Find where the given text appears and provide that cell's center as [x, y] coordinate. 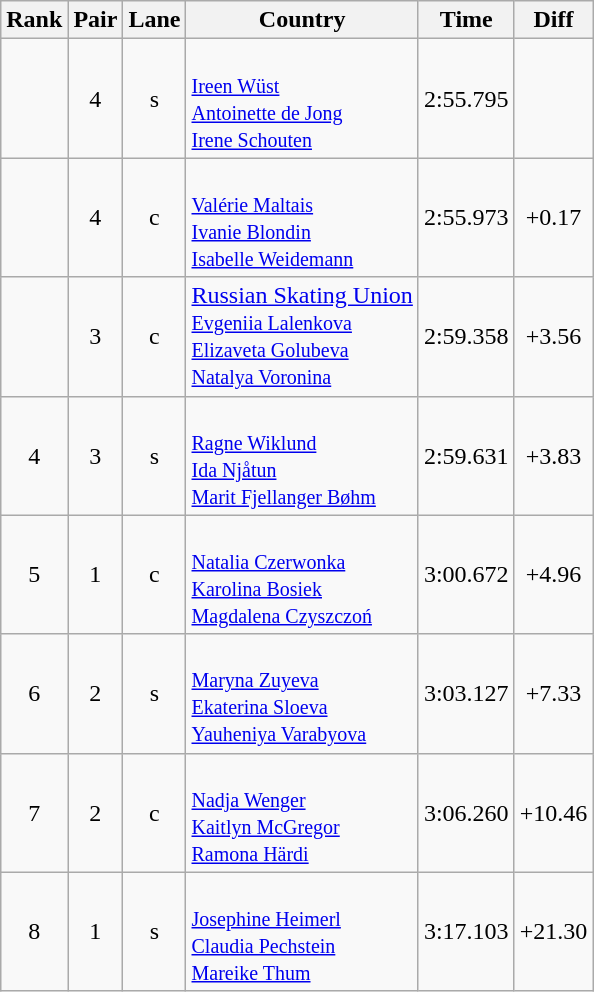
+10.46 [554, 812]
+21.30 [554, 932]
Maryna ZuyevaEkaterina SloevaYauheniya Varabyova [302, 694]
2:59.358 [466, 336]
+0.17 [554, 218]
3:17.103 [466, 932]
3:03.127 [466, 694]
+7.33 [554, 694]
Pair [96, 20]
6 [34, 694]
Russian Skating UnionEvgeniia LalenkovaElizaveta GolubevaNatalya Voronina [302, 336]
Nadja WengerKaitlyn McGregorRamona Härdi [302, 812]
2:55.973 [466, 218]
Lane [154, 20]
7 [34, 812]
Valérie MaltaisIvanie BlondinIsabelle Weidemann [302, 218]
+4.96 [554, 574]
3:00.672 [466, 574]
2:55.795 [466, 98]
5 [34, 574]
Diff [554, 20]
Ireen WüstAntoinette de JongIrene Schouten [302, 98]
2:59.631 [466, 456]
Time [466, 20]
+3.56 [554, 336]
3:06.260 [466, 812]
Josephine HeimerlClaudia PechsteinMareike Thum [302, 932]
Country [302, 20]
Ragne WiklundIda NjåtunMarit Fjellanger Bøhm [302, 456]
8 [34, 932]
Rank [34, 20]
+3.83 [554, 456]
Natalia CzerwonkaKarolina BosiekMagdalena Czyszczoń [302, 574]
